For the text-containing cell, return its midpoint in [X, Y] coordinate format. 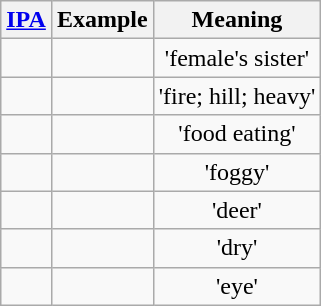
IPA [26, 20]
'deer' [237, 210]
Meaning [237, 20]
'foggy' [237, 172]
'food eating' [237, 134]
'female's sister' [237, 58]
'eye' [237, 286]
'fire; hill; heavy' [237, 96]
'dry' [237, 248]
Example [102, 20]
